Scan for the cell matching the given text and deliver its (x, y) coordinate at center. 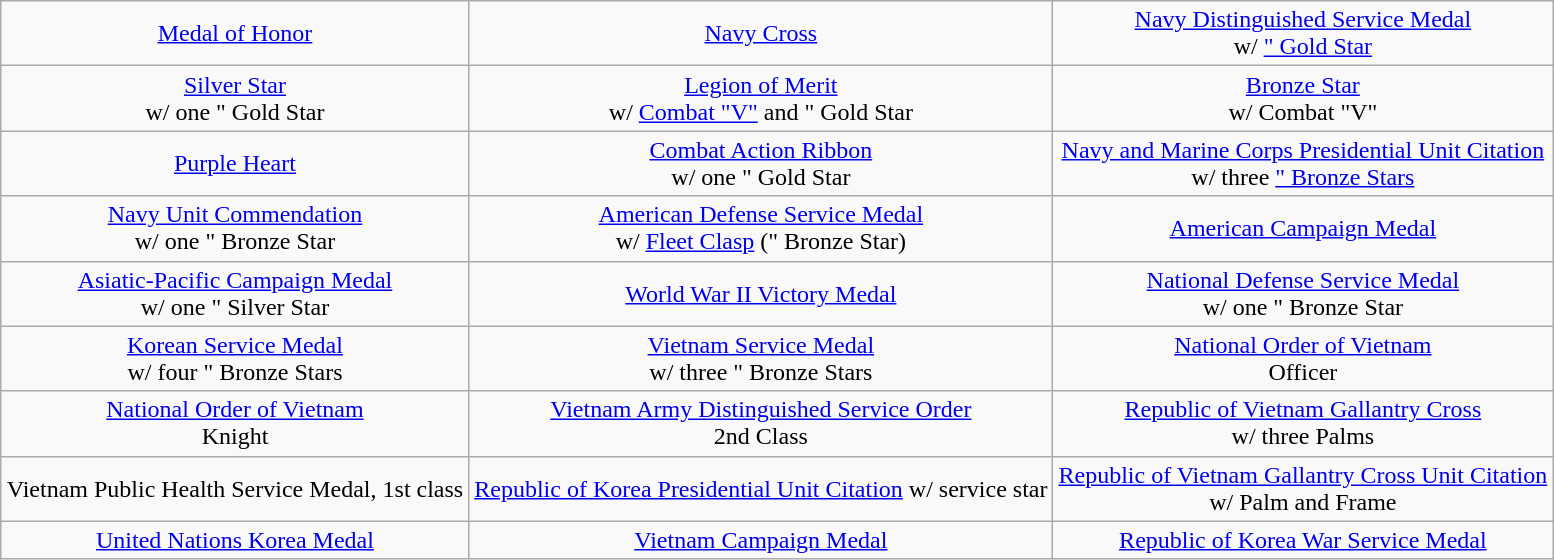
World War II Victory Medal (761, 294)
Vietnam Campaign Medal (761, 540)
Combat Action Ribbonw/ one " Gold Star (761, 164)
Republic of Vietnam Gallantry Cross Unit Citationw/ Palm and Frame (1303, 488)
Navy Unit Commendationw/ one " Bronze Star (235, 228)
Bronze Starw/ Combat "V" (1303, 98)
Korean Service Medalw/ four " Bronze Stars (235, 358)
Navy and Marine Corps Presidential Unit Citation w/ three " Bronze Stars (1303, 164)
Legion of Meritw/ Combat "V" and " Gold Star (761, 98)
Vietnam Army Distinguished Service Order2nd Class (761, 424)
National Defense Service Medalw/ one " Bronze Star (1303, 294)
Purple Heart (235, 164)
American Campaign Medal (1303, 228)
Vietnam Public Health Service Medal, 1st class (235, 488)
Republic of Vietnam Gallantry Crossw/ three Palms (1303, 424)
Navy Distinguished Service Medalw/ " Gold Star (1303, 34)
United Nations Korea Medal (235, 540)
National Order of VietnamOfficer (1303, 358)
Republic of Korea Presidential Unit Citation w/ service star (761, 488)
Navy Cross (761, 34)
Silver Starw/ one " Gold Star (235, 98)
National Order of VietnamKnight (235, 424)
Vietnam Service Medalw/ three " Bronze Stars (761, 358)
American Defense Service Medalw/ Fleet Clasp (" Bronze Star) (761, 228)
Asiatic-Pacific Campaign Medalw/ one " Silver Star (235, 294)
Republic of Korea War Service Medal (1303, 540)
Medal of Honor (235, 34)
